For the text-containing cell, return its midpoint in [X, Y] coordinate format. 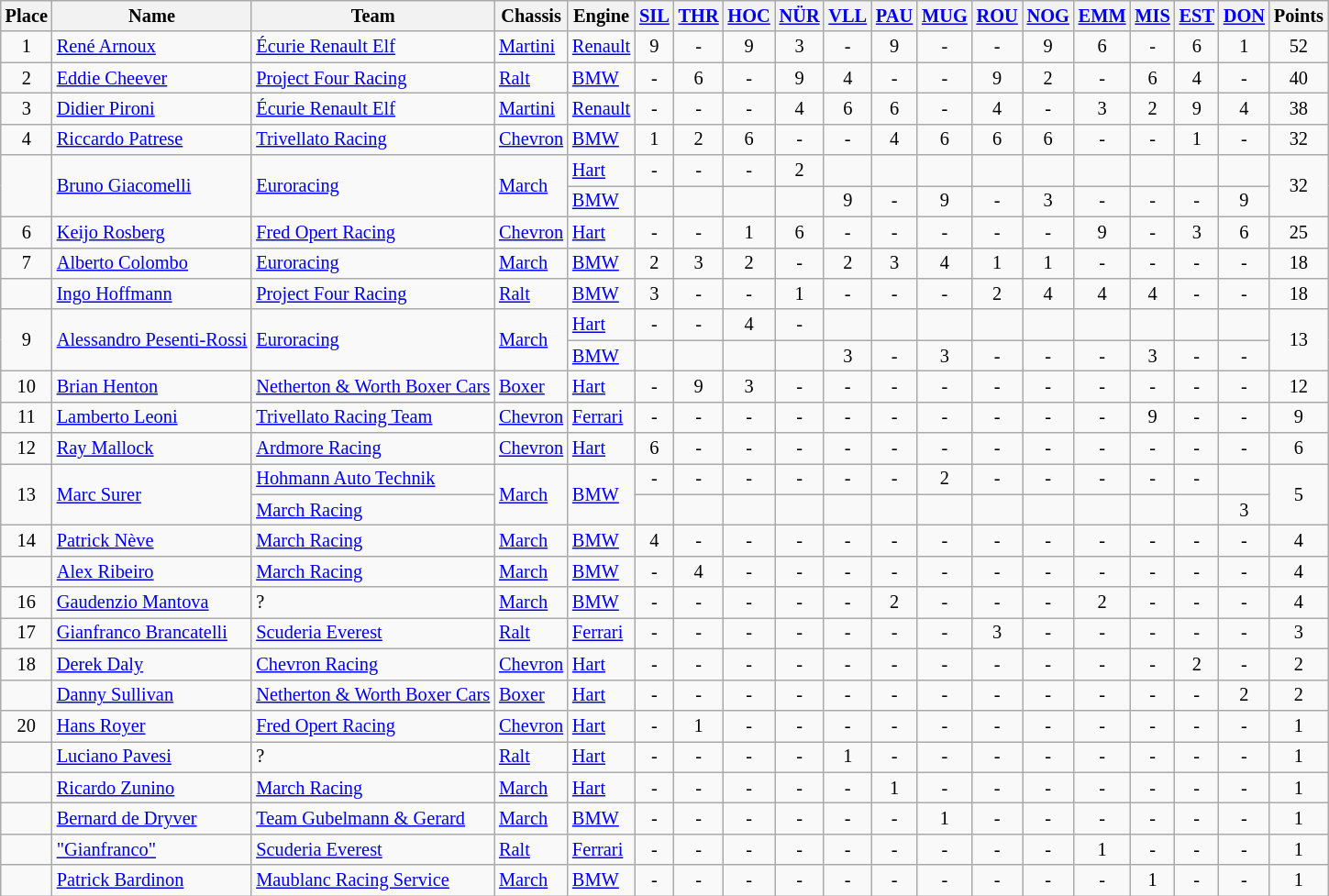
Patrick Bardinon [152, 880]
Trivellato Racing [372, 139]
Patrick Nève [152, 540]
14 [27, 540]
25 [1299, 232]
NÜR [800, 16]
11 [27, 417]
MUG [945, 16]
Place [27, 16]
Derek Daly [152, 664]
René Arnoux [152, 47]
Ingo Hoffmann [152, 293]
Bruno Giacomelli [152, 185]
Name [152, 16]
PAU [894, 16]
Hans Royer [152, 725]
MIS [1152, 16]
Gianfranco Brancatelli [152, 633]
7 [27, 263]
10 [27, 386]
Keijo Rosberg [152, 232]
Ricardo Zunino [152, 788]
Bernard de Dryver [152, 818]
"Gianfranco" [152, 849]
Trivellato Racing Team [372, 417]
Team Gubelmann & Gerard [372, 818]
20 [27, 725]
Maublanc Racing Service [372, 880]
Alessandro Pesenti-Rossi [152, 339]
16 [27, 603]
ROU [998, 16]
DON [1244, 16]
THR [699, 16]
Points [1299, 16]
NOG [1048, 16]
Chevron Racing [372, 664]
Ardmore Racing [372, 448]
Eddie Cheever [152, 78]
38 [1299, 108]
Lamberto Leoni [152, 417]
Team [372, 16]
HOC [749, 16]
Luciano Pavesi [152, 757]
Alberto Colombo [152, 263]
40 [1299, 78]
SIL [655, 16]
Engine [602, 16]
Alex Ribeiro [152, 571]
Riccardo Patrese [152, 139]
17 [27, 633]
Gaudenzio Mantova [152, 603]
Chassis [531, 16]
Hohmann Auto Technik [372, 479]
Brian Henton [152, 386]
EMM [1102, 16]
Didier Pironi [152, 108]
Ray Mallock [152, 448]
Marc Surer [152, 493]
52 [1299, 47]
EST [1197, 16]
Danny Sullivan [152, 695]
VLL [847, 16]
5 [1299, 493]
